From the cell containing the given text, extract its center point as (x, y) coordinate. 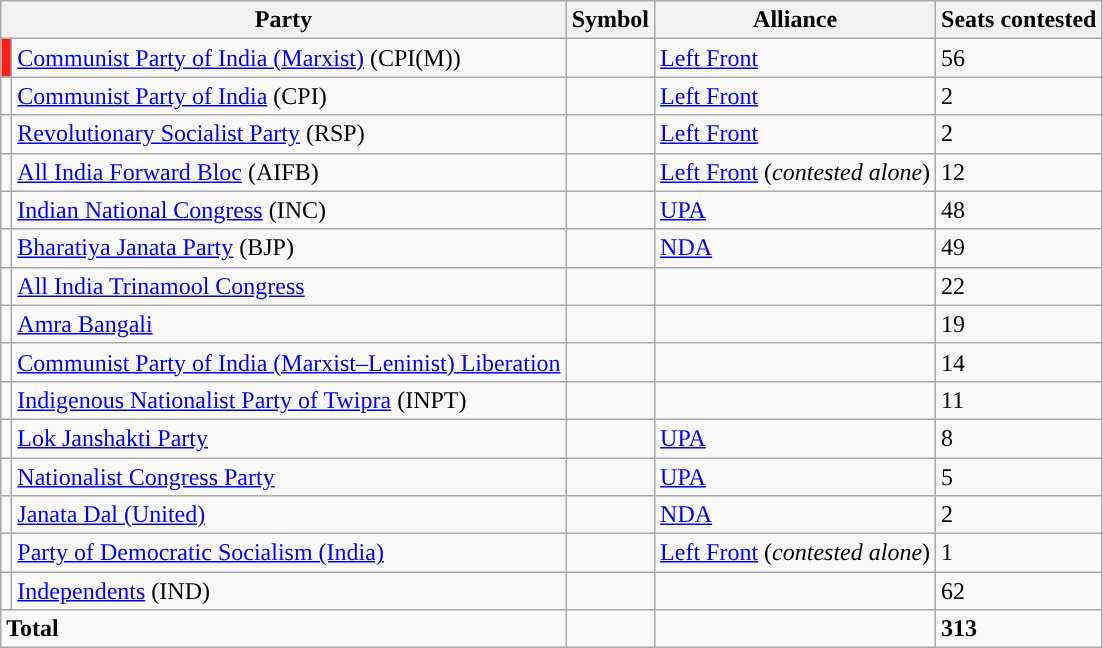
Total (284, 629)
313 (1019, 629)
62 (1019, 591)
8 (1019, 438)
1 (1019, 553)
48 (1019, 210)
Nationalist Congress Party (289, 477)
56 (1019, 58)
Communist Party of India (CPI) (289, 96)
Indian National Congress (INC) (289, 210)
Party of Democratic Socialism (India) (289, 553)
Independents (IND) (289, 591)
22 (1019, 286)
11 (1019, 400)
Party (284, 20)
14 (1019, 362)
All India Forward Bloc (AIFB) (289, 172)
Seats contested (1019, 20)
Revolutionary Socialist Party (RSP) (289, 134)
Bharatiya Janata Party (BJP) (289, 248)
Alliance (796, 20)
5 (1019, 477)
Communist Party of India (Marxist–Leninist) Liberation (289, 362)
49 (1019, 248)
12 (1019, 172)
Indigenous Nationalist Party of Twipra (INPT) (289, 400)
Communist Party of India (Marxist) (CPI(M)) (289, 58)
19 (1019, 324)
Symbol (610, 20)
Lok Janshakti Party (289, 438)
All India Trinamool Congress (289, 286)
Amra Bangali (289, 324)
Janata Dal (United) (289, 515)
